Detect which cell encompasses the target text, then output its [X, Y] center coordinate. 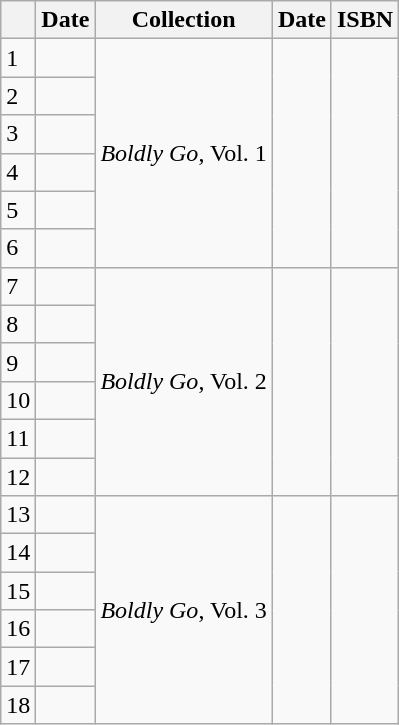
8 [18, 324]
9 [18, 362]
Collection [184, 20]
10 [18, 400]
1 [18, 58]
12 [18, 477]
13 [18, 515]
5 [18, 210]
17 [18, 667]
3 [18, 134]
Boldly Go, Vol. 1 [184, 153]
7 [18, 286]
18 [18, 705]
2 [18, 96]
ISBN [364, 20]
11 [18, 438]
14 [18, 553]
4 [18, 172]
6 [18, 248]
Boldly Go, Vol. 3 [184, 610]
Boldly Go, Vol. 2 [184, 381]
15 [18, 591]
16 [18, 629]
